Extract the [x, y] coordinate from the center of the cell holding the provided text.  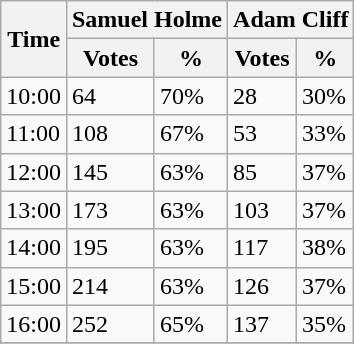
14:00 [34, 248]
12:00 [34, 172]
38% [326, 248]
173 [110, 210]
35% [326, 324]
137 [262, 324]
30% [326, 96]
11:00 [34, 134]
103 [262, 210]
214 [110, 286]
126 [262, 286]
Adam Cliff [291, 20]
65% [190, 324]
67% [190, 134]
85 [262, 172]
53 [262, 134]
16:00 [34, 324]
64 [110, 96]
108 [110, 134]
10:00 [34, 96]
Time [34, 39]
15:00 [34, 286]
28 [262, 96]
13:00 [34, 210]
117 [262, 248]
252 [110, 324]
145 [110, 172]
195 [110, 248]
33% [326, 134]
70% [190, 96]
Samuel Holme [146, 20]
